Output the (X, Y) coordinate of the center of the cell containing the given text.  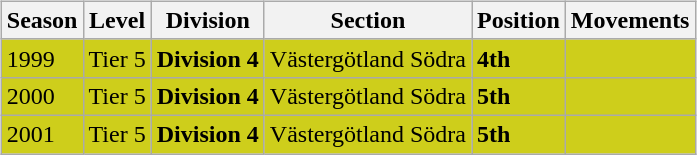
Position (519, 20)
Section (368, 20)
Division (208, 20)
Season (42, 20)
2001 (42, 134)
1999 (42, 58)
4th (519, 58)
2000 (42, 96)
Level (117, 20)
Movements (630, 20)
